Return the [x, y] coordinate for the center point of the cell that contains the specified text.  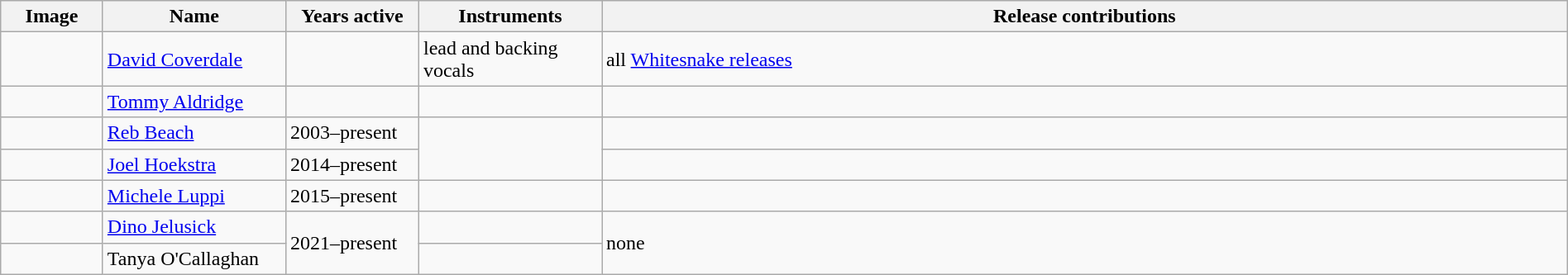
2003–present [352, 133]
2015–present [352, 196]
none [1085, 243]
Michele Luppi [194, 196]
Reb Beach [194, 133]
Name [194, 17]
2021–present [352, 243]
all Whitesnake releases [1085, 59]
Release contributions [1085, 17]
Instruments [509, 17]
Tanya O'Callaghan [194, 258]
David Coverdale [194, 59]
2014–present [352, 164]
Image [52, 17]
lead and backing vocals [509, 59]
Dino Jelusick [194, 227]
Tommy Aldridge [194, 102]
Years active [352, 17]
Joel Hoekstra [194, 164]
